Search for the cell housing the specified text and yield its [X, Y] center coordinate. 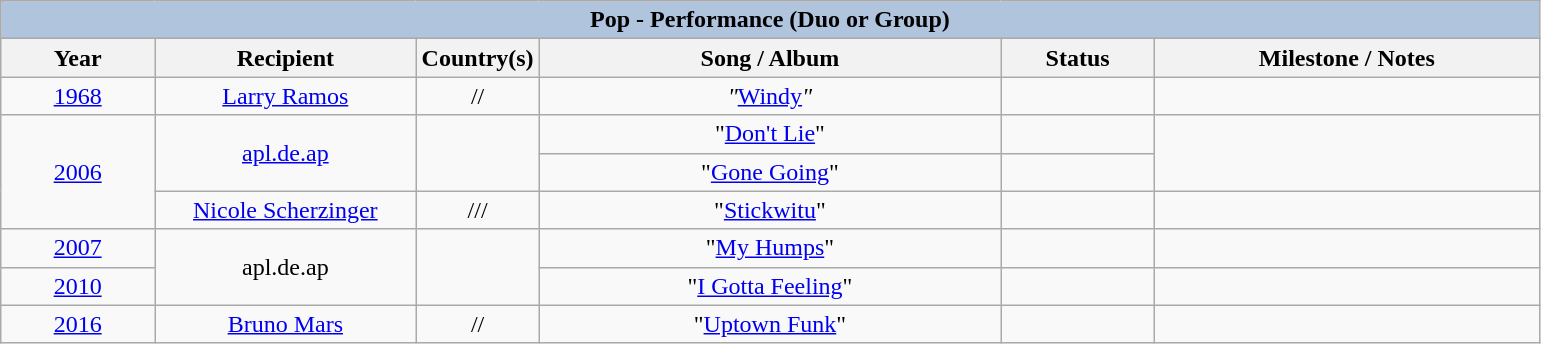
"I Gotta Feeling" [770, 286]
Recipient [286, 58]
Status [1078, 58]
Country(s) [478, 58]
Milestone / Notes [1346, 58]
1968 [78, 96]
"Windy" [770, 96]
/// [478, 210]
2010 [78, 286]
"Stickwitu" [770, 210]
Year [78, 58]
"Gone Going" [770, 172]
Song / Album [770, 58]
"Don't Lie" [770, 134]
Pop - Performance (Duo or Group) [770, 20]
2016 [78, 324]
"My Humps" [770, 248]
"Uptown Funk" [770, 324]
Nicole Scherzinger [286, 210]
2006 [78, 172]
Larry Ramos [286, 96]
Bruno Mars [286, 324]
2007 [78, 248]
